Detect which cell encompasses the target text, then output its [x, y] center coordinate. 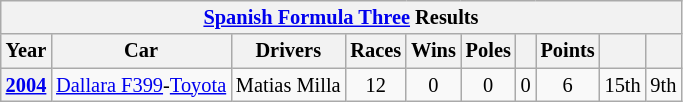
15th [623, 85]
Spanish Formula Three Results [341, 17]
Car [141, 51]
Drivers [288, 51]
6 [568, 85]
Dallara F399-Toyota [141, 85]
12 [376, 85]
Year [26, 51]
Points [568, 51]
Races [376, 51]
9th [664, 85]
Wins [434, 51]
Matias Milla [288, 85]
Poles [488, 51]
2004 [26, 85]
